For the text-containing cell, return its midpoint in (x, y) coordinate format. 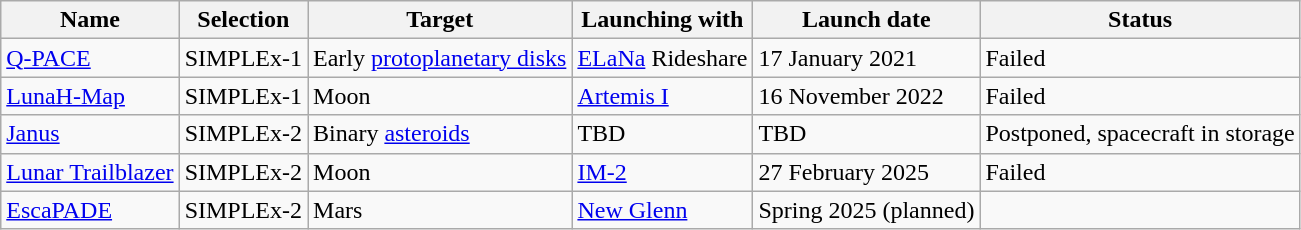
Janus (90, 134)
Launching with (662, 20)
ELaNa Rideshare (662, 58)
Mars (440, 210)
17 January 2021 (866, 58)
27 February 2025 (866, 172)
Binary asteroids (440, 134)
Q-PACE (90, 58)
Spring 2025 (planned) (866, 210)
Early protoplanetary disks (440, 58)
Launch date (866, 20)
EscaPADE (90, 210)
Selection (243, 20)
Name (90, 20)
Target (440, 20)
Artemis I (662, 96)
Lunar Trailblazer (90, 172)
New Glenn (662, 210)
IM-2 (662, 172)
Status (1140, 20)
LunaH-Map (90, 96)
Postponed, spacecraft in storage (1140, 134)
16 November 2022 (866, 96)
